Locate the cell with the specified text and output its (x, y) center coordinate. 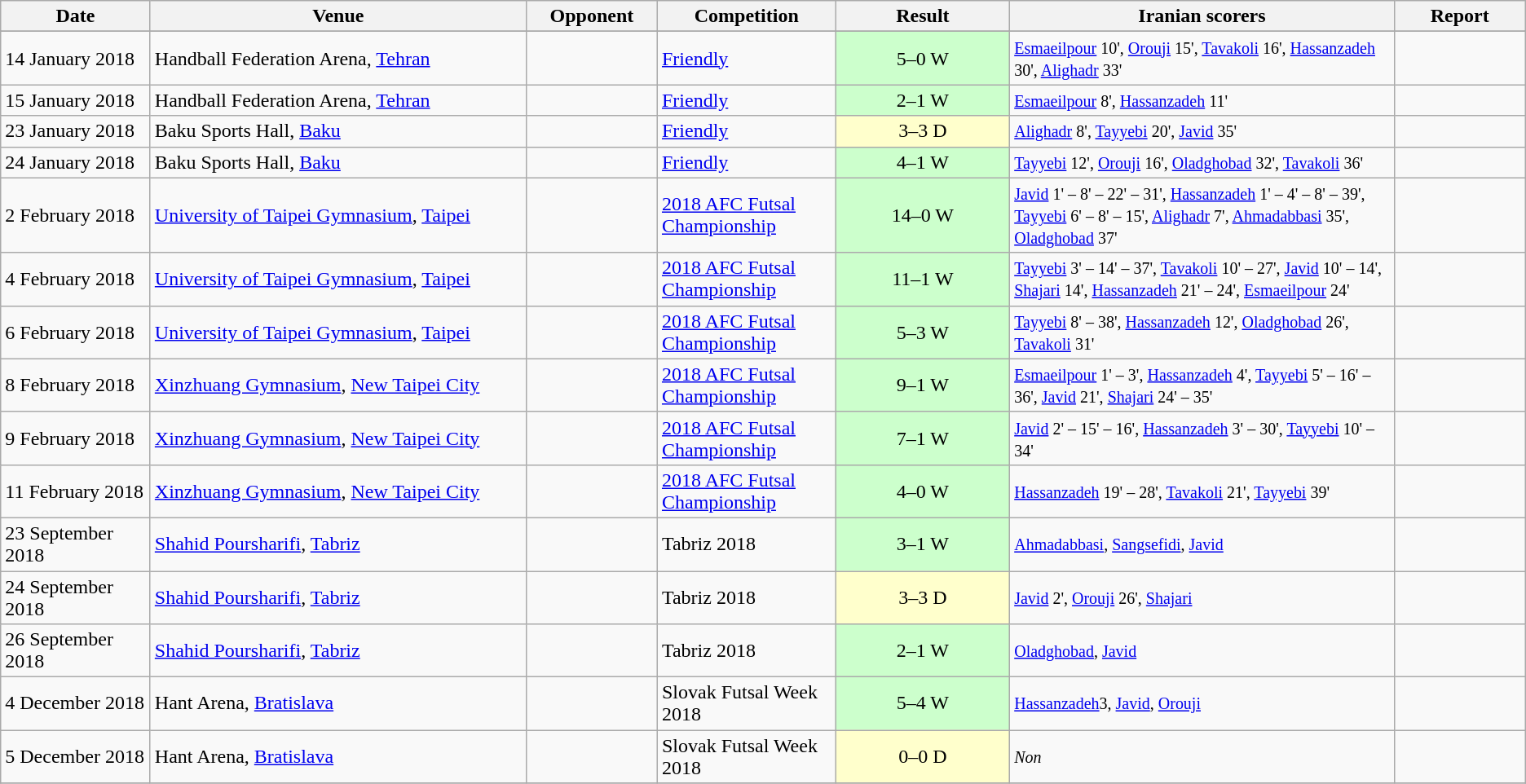
0–0 D (923, 756)
Competition (747, 16)
7–1 W (923, 438)
Javid 1' – 8' – 22' – 31', Hassanzadeh 1' – 4' – 8' – 39', Tayyebi 6' – 8' – 15', Alighadr 7', Ahmadabbasi 35', Oladghobad 37' (1202, 215)
3–1 W (923, 544)
4 December 2018 (76, 704)
5 December 2018 (76, 756)
5–3 W (923, 333)
9 February 2018 (76, 438)
6 February 2018 (76, 333)
Tayyebi 3' – 14' – 37', Tavakoli 10' – 27', Javid 10' – 14', Shajari 14', Hassanzadeh 21' – 24', Esmaeilpour 24' (1202, 279)
Iranian scorers (1202, 16)
Ahmadabbasi, Sangsefidi, Javid (1202, 544)
23 January 2018 (76, 131)
2 February 2018 (76, 215)
Date (76, 16)
Oladghobad, Javid (1202, 650)
11 February 2018 (76, 491)
Esmaeilpour 1' – 3', Hassanzadeh 4', Tayyebi 5' – 16' – 36', Javid 21', Shajari 24' – 35' (1202, 385)
4–1 W (923, 162)
Hassanzadeh3, Javid, Orouji (1202, 704)
14–0 W (923, 215)
Tayyebi 8' – 38', Hassanzadeh 12', Oladghobad 26', Tavakoli 31' (1202, 333)
Hassanzadeh 19' – 28', Tavakoli 21', Tayyebi 39' (1202, 491)
Report (1459, 16)
Javid 2' – 15' – 16', Hassanzadeh 3' – 30', Tayyebi 10' – 34' (1202, 438)
24 September 2018 (76, 597)
Non (1202, 756)
Alighadr 8', Tayyebi 20', Javid 35' (1202, 131)
Javid 2', Orouji 26', Shajari (1202, 597)
9–1 W (923, 385)
26 September 2018 (76, 650)
8 February 2018 (76, 385)
4 February 2018 (76, 279)
Esmaeilpour 8', Hassanzadeh 11' (1202, 100)
5–4 W (923, 704)
Opponent (592, 16)
11–1 W (923, 279)
15 January 2018 (76, 100)
23 September 2018 (76, 544)
Tayyebi 12', Orouji 16', Oladghobad 32', Tavakoli 36' (1202, 162)
Venue (337, 16)
Esmaeilpour 10', Orouji 15', Tavakoli 16', Hassanzadeh 30', Alighadr 33' (1202, 59)
4–0 W (923, 491)
5–0 W (923, 59)
14 January 2018 (76, 59)
24 January 2018 (76, 162)
Result (923, 16)
